From the cell containing the given text, extract its center point as [X, Y] coordinate. 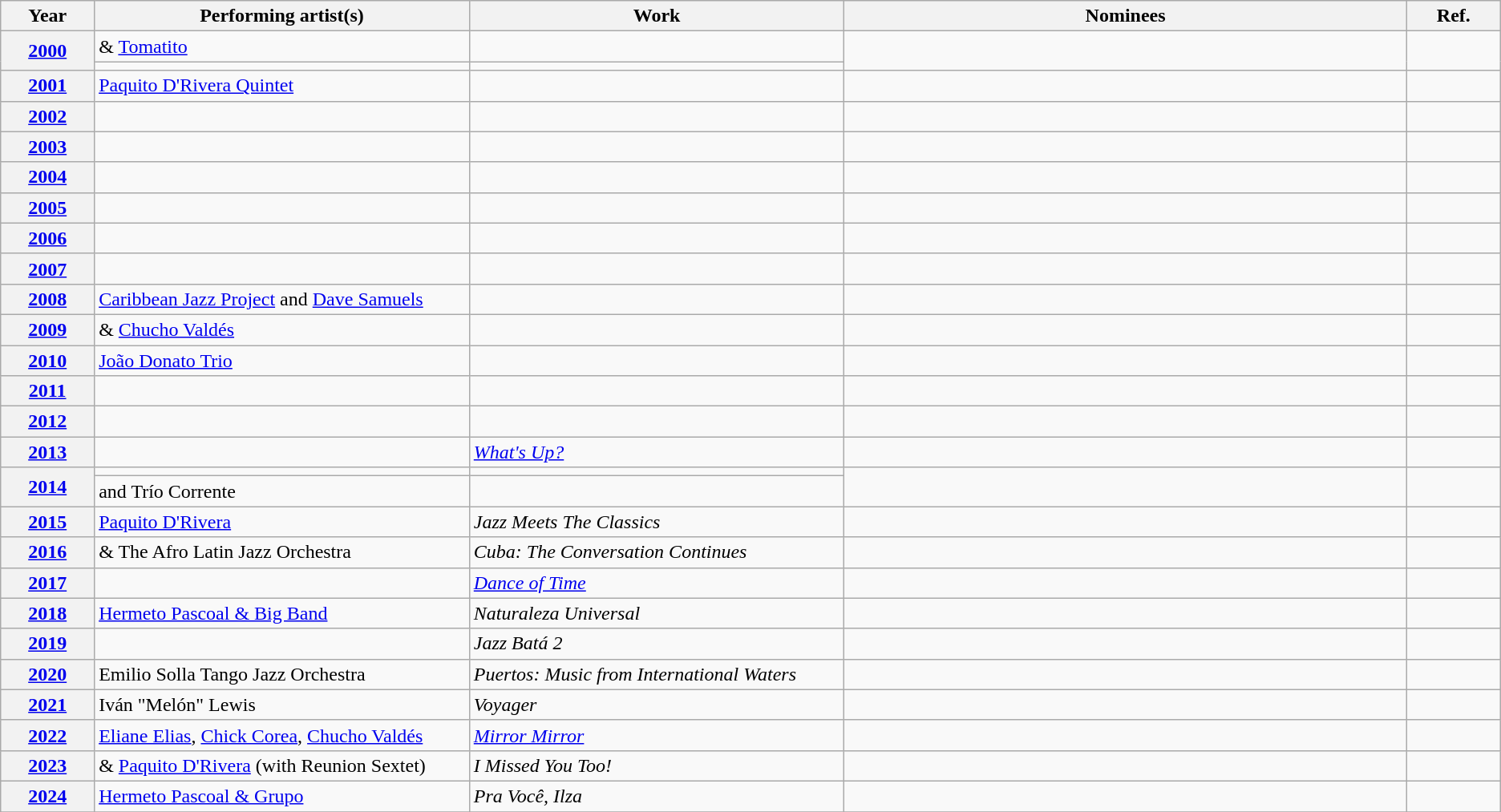
Year [48, 16]
Iván "Melón" Lewis [282, 705]
2016 [48, 552]
Mirror Mirror [657, 735]
2002 [48, 116]
2023 [48, 766]
Hermeto Pascoal & Grupo [282, 796]
Puertos: Music from International Waters [657, 674]
2024 [48, 796]
2000 [48, 51]
2011 [48, 391]
Caribbean Jazz Project and Dave Samuels [282, 299]
Pra Você, Ilza [657, 796]
2007 [48, 269]
Jazz Meets The Classics [657, 522]
Emilio Solla Tango Jazz Orchestra [282, 674]
Ref. [1453, 16]
Cuba: The Conversation Continues [657, 552]
Voyager [657, 705]
2021 [48, 705]
2013 [48, 452]
2012 [48, 422]
& Paquito D'Rivera (with Reunion Sextet) [282, 766]
2005 [48, 208]
2001 [48, 86]
Naturaleza Universal [657, 613]
Work [657, 16]
& Chucho Valdés [282, 329]
& The Afro Latin Jazz Orchestra [282, 552]
2018 [48, 613]
2017 [48, 583]
Eliane Elias, Chick Corea, Chucho Valdés [282, 735]
What's Up? [657, 452]
2009 [48, 329]
2015 [48, 522]
Dance of Time [657, 583]
& Tomatito [282, 46]
2022 [48, 735]
2004 [48, 177]
João Donato Trio [282, 360]
2008 [48, 299]
Nominees [1126, 16]
Paquito D'Rivera Quintet [282, 86]
2003 [48, 147]
Jazz Batá 2 [657, 644]
and Trío Corrente [282, 491]
2010 [48, 360]
Paquito D'Rivera [282, 522]
2019 [48, 644]
Performing artist(s) [282, 16]
Hermeto Pascoal & Big Band [282, 613]
2014 [48, 487]
2006 [48, 238]
2020 [48, 674]
I Missed You Too! [657, 766]
